From the cell containing the given text, extract its center point as [X, Y] coordinate. 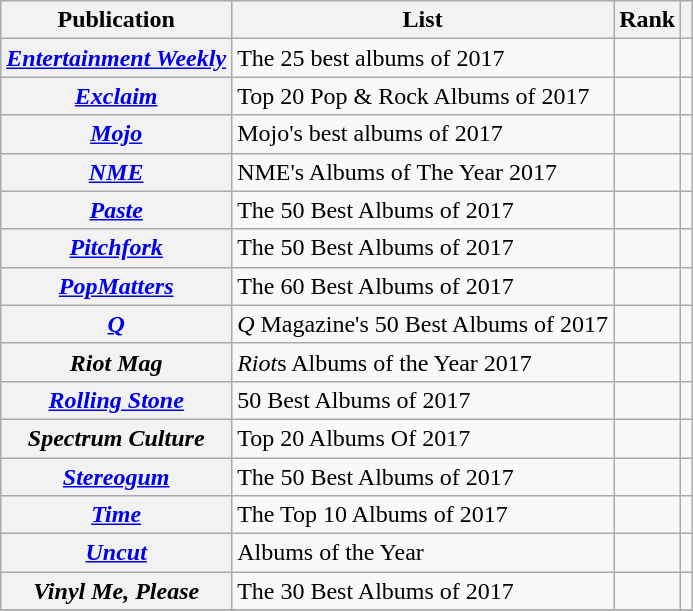
Stereogum [116, 477]
Spectrum Culture [116, 438]
NME's Albums of The Year 2017 [423, 172]
Pitchfork [116, 248]
Riots Albums of the Year 2017 [423, 362]
Rank [648, 20]
Time [116, 515]
Top 20 Pop & Rock Albums of 2017 [423, 96]
Paste [116, 210]
Rolling Stone [116, 400]
Uncut [116, 553]
50 Best Albums of 2017 [423, 400]
The 25 best albums of 2017 [423, 58]
Vinyl Me, Please [116, 591]
The Top 10 Albums of 2017 [423, 515]
Publication [116, 20]
PopMatters [116, 286]
List [423, 20]
Mojo's best albums of 2017 [423, 134]
The 30 Best Albums of 2017 [423, 591]
Mojo [116, 134]
Albums of the Year [423, 553]
Riot Mag [116, 362]
Exclaim [116, 96]
Entertainment Weekly [116, 58]
Q Magazine's 50 Best Albums of 2017 [423, 324]
The 60 Best Albums of 2017 [423, 286]
NME [116, 172]
Q [116, 324]
Top 20 Albums Of 2017 [423, 438]
